For the text-containing cell, return its midpoint in (x, y) coordinate format. 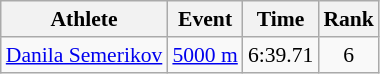
Time (280, 19)
Athlete (84, 19)
Danila Semerikov (84, 55)
Event (204, 19)
6:39.71 (280, 55)
6 (348, 55)
Rank (348, 19)
5000 m (204, 55)
